Search for the cell housing the specified text and yield its (x, y) center coordinate. 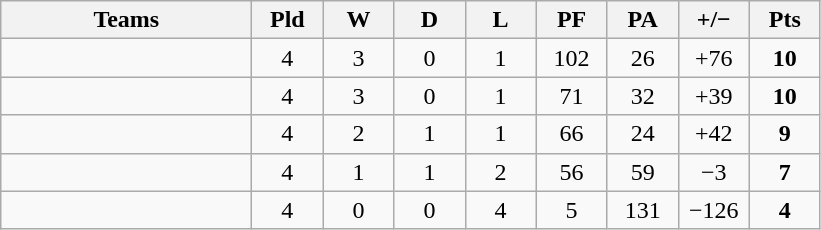
W (358, 20)
L (500, 20)
9 (784, 134)
Pts (784, 20)
56 (572, 172)
59 (642, 172)
+39 (714, 96)
−126 (714, 210)
32 (642, 96)
−3 (714, 172)
102 (572, 58)
66 (572, 134)
24 (642, 134)
5 (572, 210)
PA (642, 20)
26 (642, 58)
PF (572, 20)
Teams (126, 20)
D (430, 20)
131 (642, 210)
Pld (288, 20)
71 (572, 96)
7 (784, 172)
+/− (714, 20)
+76 (714, 58)
+42 (714, 134)
